Return the (X, Y) coordinate for the center point of the cell that contains the specified text.  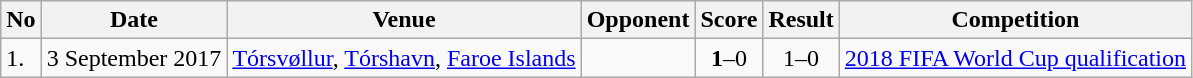
No (21, 20)
2018 FIFA World Cup qualification (1015, 58)
Venue (404, 20)
Score (729, 20)
1. (21, 58)
Result (801, 20)
3 September 2017 (134, 58)
Opponent (638, 20)
Date (134, 20)
Tórsvøllur, Tórshavn, Faroe Islands (404, 58)
Competition (1015, 20)
